Find where the given text appears and provide that cell's center as (X, Y) coordinate. 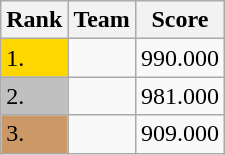
909.000 (180, 134)
Score (180, 20)
1. (34, 58)
2. (34, 96)
Rank (34, 20)
Team (102, 20)
981.000 (180, 96)
3. (34, 134)
990.000 (180, 58)
